Determine the (X, Y) coordinate at the center of the cell enclosing the given text.  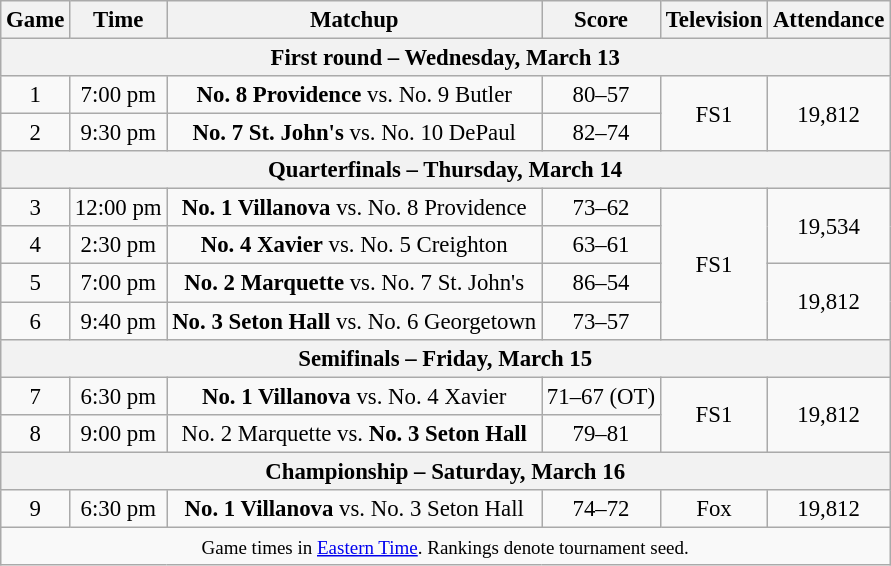
Quarterfinals – Thursday, March 14 (446, 170)
80–57 (602, 95)
5 (36, 283)
71–67 (OT) (602, 396)
63–61 (602, 245)
73–62 (602, 208)
9:30 pm (118, 133)
7 (36, 396)
82–74 (602, 133)
9:40 pm (118, 321)
Championship – Saturday, March 16 (446, 471)
No. 4 Xavier vs. No. 5 Creighton (354, 245)
9 (36, 509)
9:00 pm (118, 433)
2:30 pm (118, 245)
No. 2 Marquette vs. No. 3 Seton Hall (354, 433)
8 (36, 433)
Semifinals – Friday, March 15 (446, 358)
19,534 (829, 226)
Game times in Eastern Time. Rankings denote tournament seed. (446, 546)
2 (36, 133)
3 (36, 208)
No. 1 Villanova vs. No. 3 Seton Hall (354, 509)
1 (36, 95)
12:00 pm (118, 208)
6 (36, 321)
Attendance (829, 20)
73–57 (602, 321)
No. 1 Villanova vs. No. 4 Xavier (354, 396)
86–54 (602, 283)
Time (118, 20)
No. 2 Marquette vs. No. 7 St. John's (354, 283)
Game (36, 20)
79–81 (602, 433)
No. 1 Villanova vs. No. 8 Providence (354, 208)
Television (714, 20)
No. 3 Seton Hall vs. No. 6 Georgetown (354, 321)
Matchup (354, 20)
4 (36, 245)
First round – Wednesday, March 13 (446, 58)
74–72 (602, 509)
Score (602, 20)
No. 8 Providence vs. No. 9 Butler (354, 95)
Fox (714, 509)
No. 7 St. John's vs. No. 10 DePaul (354, 133)
